Capture the cell that displays the provided text and extract its [x, y] central coordinate. 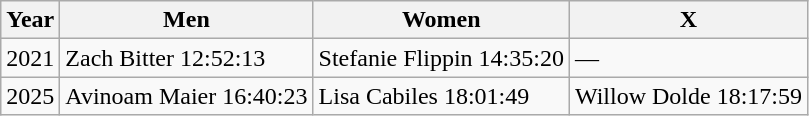
2021 [30, 58]
Year [30, 20]
Stefanie Flippin 14:35:20 [441, 58]
Zach Bitter 12:52:13 [186, 58]
— [688, 58]
Women [441, 20]
X [688, 20]
Lisa Cabiles 18:01:49 [441, 96]
2025 [30, 96]
Willow Dolde 18:17:59 [688, 96]
Men [186, 20]
Avinoam Maier 16:40:23 [186, 96]
